Detect which cell encompasses the target text, then output its [x, y] center coordinate. 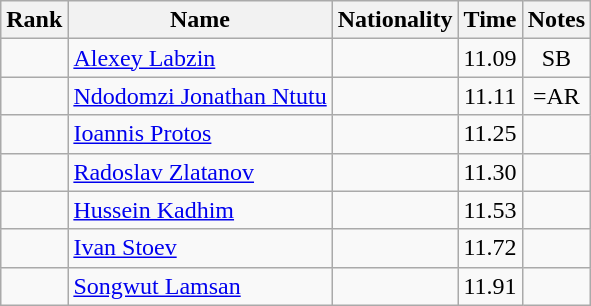
Ndodomzi Jonathan Ntutu [200, 96]
Nationality [395, 20]
11.11 [490, 96]
11.30 [490, 172]
Name [200, 20]
11.53 [490, 210]
Notes [556, 20]
11.09 [490, 58]
11.25 [490, 134]
SB [556, 58]
Radoslav Zlatanov [200, 172]
11.72 [490, 248]
Rank [34, 20]
Ioannis Protos [200, 134]
Hussein Kadhim [200, 210]
Alexey Labzin [200, 58]
Ivan Stoev [200, 248]
=AR [556, 96]
Time [490, 20]
11.91 [490, 286]
Songwut Lamsan [200, 286]
